Determine the (x, y) coordinate at the center of the cell enclosing the given text.  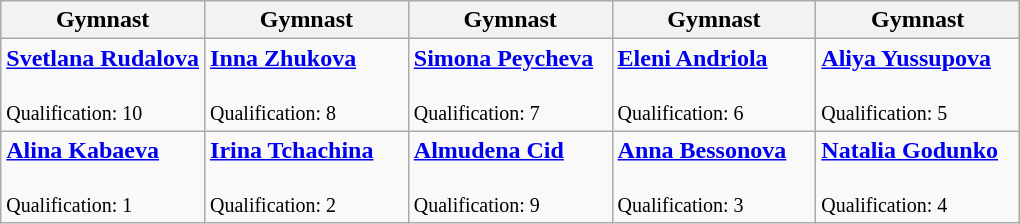
Svetlana RudalovaQualification: 10 (103, 85)
Simona PeychevaQualification: 7 (510, 85)
Aliya YussupovaQualification: 5 (918, 85)
Almudena CidQualification: 9 (510, 177)
Anna BessonovaQualification: 3 (714, 177)
Inna ZhukovaQualification: 8 (307, 85)
Natalia GodunkoQualification: 4 (918, 177)
Eleni AndriolaQualification: 6 (714, 85)
Alina KabaevaQualification: 1 (103, 177)
Irina TchachinaQualification: 2 (307, 177)
